Determine the [x, y] coordinate at the center of the cell enclosing the given text.  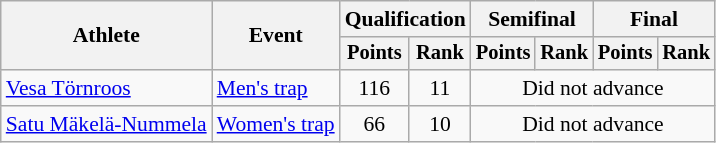
Athlete [106, 36]
Men's trap [276, 88]
Final [654, 19]
Qualification [406, 19]
Vesa Törnroos [106, 88]
10 [440, 124]
Event [276, 36]
116 [374, 88]
Satu Mäkelä-Nummela [106, 124]
Women's trap [276, 124]
Semifinal [532, 19]
11 [440, 88]
66 [374, 124]
